Pinpoint the cell where the given text exists, returning its [X, Y] midpoint coordinate. 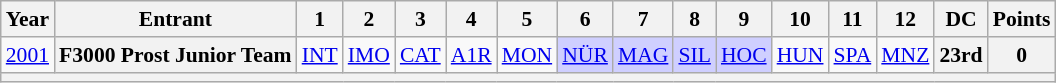
HUN [800, 55]
SPA [853, 55]
9 [744, 19]
F3000 Prost Junior Team [176, 55]
IMO [369, 55]
A1R [472, 55]
CAT [420, 55]
8 [694, 19]
INT [320, 55]
6 [585, 19]
NÜR [585, 55]
MAG [644, 55]
12 [905, 19]
Entrant [176, 19]
1 [320, 19]
4 [472, 19]
HOC [744, 55]
MNZ [905, 55]
DC [960, 19]
Points [1022, 19]
23rd [960, 55]
SIL [694, 55]
10 [800, 19]
0 [1022, 55]
7 [644, 19]
11 [853, 19]
Year [28, 19]
MON [528, 55]
2 [369, 19]
5 [528, 19]
2001 [28, 55]
3 [420, 19]
